Output the [X, Y] coordinate of the center of the cell containing the given text.  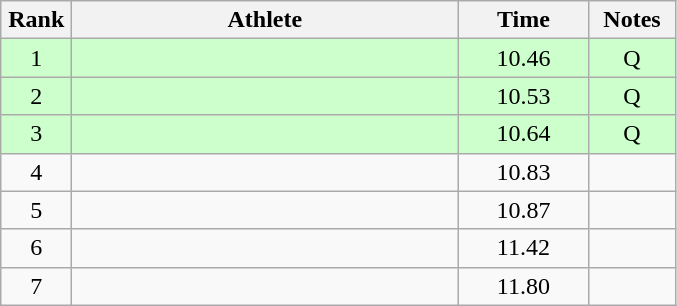
2 [36, 96]
Athlete [265, 20]
11.80 [524, 286]
11.42 [524, 248]
Notes [632, 20]
1 [36, 58]
7 [36, 286]
10.87 [524, 210]
4 [36, 172]
10.83 [524, 172]
10.53 [524, 96]
3 [36, 134]
10.64 [524, 134]
10.46 [524, 58]
6 [36, 248]
Time [524, 20]
Rank [36, 20]
5 [36, 210]
